For the text-containing cell, return its midpoint in [X, Y] coordinate format. 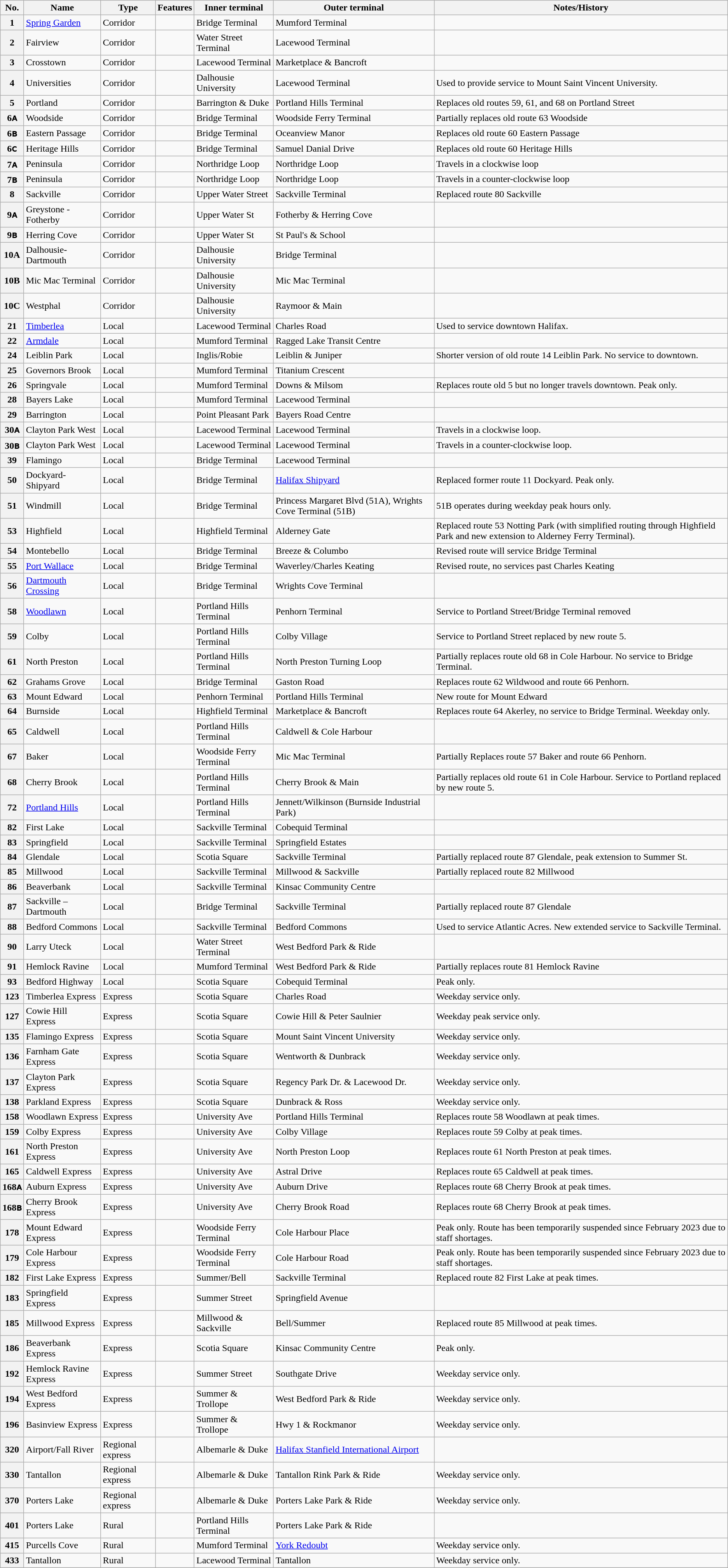
Dartmouth Crossing [62, 586]
Partially replaces route 81 Hemlock Ravine [581, 967]
168ʙ [12, 1207]
Heritage Hills [62, 149]
Wrights Cove Terminal [354, 586]
192 [12, 1374]
Caldwell [62, 731]
54 [12, 551]
Cowie Hill Express [62, 1017]
Timberlea Express [62, 996]
Type [128, 8]
63 [12, 696]
39 [12, 460]
62 [12, 682]
Replaces route old 5 but no longer travels downtown. Peak only. [581, 385]
York Redoubt [354, 1545]
Upper Water Street [234, 194]
Travels in a clockwise loop. [581, 430]
Replaces route 58 Woodlawn at peak times. [581, 1116]
64 [12, 711]
Beaverbank Express [62, 1349]
Astral Drive [354, 1172]
Tantallon Rink Park & Ride [354, 1475]
26 [12, 385]
Barrington [62, 415]
North Preston [62, 662]
Millwood Express [62, 1323]
Beaverbank [62, 887]
93 [12, 982]
Cole Harbour Express [62, 1258]
Service to Portland Street replaced by new route 5. [581, 636]
29 [12, 415]
136 [12, 1056]
Grahams Grove [62, 682]
Partially replaced route 82 Millwood [581, 872]
51 [12, 506]
St Paul's & School [354, 235]
159 [12, 1131]
Replaces route 61 North Preston at peak times. [581, 1152]
5 [12, 103]
Wentworth & Dunbrack [354, 1056]
Burnside [62, 711]
Partially replaces old route 63 Woodside [581, 118]
6ᴄ [12, 149]
Southgate Drive [354, 1374]
Hemlock Ravine [62, 967]
Dalhousie-Dartmouth [62, 255]
168ᴀ [12, 1187]
Auburn Drive [354, 1187]
178 [12, 1232]
65 [12, 731]
25 [12, 370]
Bell/Summer [354, 1323]
165 [12, 1172]
330 [12, 1475]
7ʙ [12, 179]
Flamingo [62, 460]
56 [12, 586]
Downs & Milsom [354, 385]
Ragged Lake Transit Centre [354, 341]
7ᴀ [12, 164]
Breeze & Columbo [354, 551]
Cowie Hill & Peter Saulnier [354, 1017]
6ᴀ [12, 118]
Fotherby & Herring Cove [354, 215]
1 [12, 23]
Inglis/Robie [234, 355]
Port Wallace [62, 566]
84 [12, 857]
21 [12, 326]
Mount Edward Express [62, 1232]
91 [12, 967]
First Lake [62, 827]
Windmill [62, 506]
179 [12, 1258]
182 [12, 1277]
Cherry Brook Road [354, 1207]
Westphal [62, 306]
58 [12, 611]
90 [12, 947]
30ᴀ [12, 430]
Revised route will service Bridge Terminal [581, 551]
Replaces route 65 Caldwell at peak times. [581, 1172]
Auburn Express [62, 1187]
Leiblin & Juniper [354, 355]
161 [12, 1152]
Montebello [62, 551]
Travels in a counter-clockwise loop. [581, 445]
Barrington & Duke [234, 103]
North Preston Loop [354, 1152]
59 [12, 636]
196 [12, 1424]
Outer terminal [354, 8]
135 [12, 1036]
Partially replaced route 87 Glendale [581, 907]
83 [12, 842]
Inner terminal [234, 8]
Eastern Passage [62, 133]
Armdale [62, 341]
9ᴀ [12, 215]
Governors Brook [62, 370]
Colby Express [62, 1131]
10C [12, 306]
Replaced route 85 Millwood at peak times. [581, 1323]
North Preston Express [62, 1152]
Millwood [62, 872]
Flamingo Express [62, 1036]
Portland [62, 103]
Hemlock Ravine Express [62, 1374]
Halifax Shipyard [354, 480]
North Preston Turning Loop [354, 662]
Replaced route 53 Notting Park (with simplified routing through Highfield Park and new extension to Alderney Ferry Terminal). [581, 531]
Halifax Stanfield International Airport [354, 1450]
Jennett/Wilkinson (Burnside Industrial Park) [354, 807]
28 [12, 400]
10B [12, 281]
4 [12, 82]
138 [12, 1102]
Samuel Danial Drive [354, 149]
Mount Edward [62, 696]
Springfield Avenue [354, 1297]
415 [12, 1545]
Woodlawn [62, 611]
Springvale [62, 385]
No. [12, 8]
401 [12, 1525]
67 [12, 757]
Leiblin Park [62, 355]
Cole Harbour Road [354, 1258]
Alderney Gate [354, 531]
Point Pleasant Park [234, 415]
Cherry Brook [62, 782]
Travels in a clockwise loop [581, 164]
Sackville [62, 194]
Universities [62, 82]
Princess Margaret Blvd (51A), Wrights Cove Terminal (51B) [354, 506]
9ʙ [12, 235]
Waverley/Charles Keating [354, 566]
Crosstown [62, 63]
Bedford Highway [62, 982]
Portland Hills [62, 807]
Used to provide service to Mount Saint Vincent University. [581, 82]
Farnham Gate Express [62, 1056]
Revised route, no services past Charles Keating [581, 566]
158 [12, 1116]
First Lake Express [62, 1277]
55 [12, 566]
Woodside [62, 118]
Spring Garden [62, 23]
Travels in a counter-clockwise loop [581, 179]
Basinview Express [62, 1424]
Partially replaces old route 61 in Cole Harbour. Service to Portland replaced by new route 5. [581, 782]
Gaston Road [354, 682]
Greystone - Fotherby [62, 215]
Cherry Brook Express [62, 1207]
Airport/Fall River [62, 1450]
183 [12, 1297]
8 [12, 194]
72 [12, 807]
Dunbrack & Ross [354, 1102]
Timberlea [62, 326]
Weekday peak service only. [581, 1017]
137 [12, 1082]
24 [12, 355]
2 [12, 43]
Woodlawn Express [62, 1116]
185 [12, 1323]
61 [12, 662]
Service to Portland Street/Bridge Terminal removed [581, 611]
53 [12, 531]
Highfield [62, 531]
Replaces old route 60 Eastern Passage [581, 133]
Replaces route 59 Colby at peak times. [581, 1131]
Springfield Express [62, 1297]
Partially replaces route old 68 in Cole Harbour. No service to Bridge Terminal. [581, 662]
New route for Mount Edward [581, 696]
Used to service Atlantic Acres. New extended service to Sackville Terminal. [581, 927]
Raymoor & Main [354, 306]
West Bedford Express [62, 1399]
186 [12, 1349]
Springfield [62, 842]
Replaced former route 11 Dockyard. Peak only. [581, 480]
Glendale [62, 857]
Replaces old routes 59, 61, and 68 on Portland Street [581, 103]
Partially replaced route 87 Glendale, peak extension to Summer St. [581, 857]
Sackville – Dartmouth [62, 907]
Mount Saint Vincent University [354, 1036]
Name [62, 8]
Larry Uteck [62, 947]
Summer/Bell [234, 1277]
30ʙ [12, 445]
Partially Replaces route 57 Baker and route 66 Penhorn. [581, 757]
Hwy 1 & Rockmanor [354, 1424]
Bayers Road Centre [354, 415]
Colby [62, 636]
68 [12, 782]
194 [12, 1399]
Baker [62, 757]
Herring Cove [62, 235]
127 [12, 1017]
Dockyard-Shipyard [62, 480]
320 [12, 1450]
Replaces route 62 Wildwood and route 66 Penhorn. [581, 682]
Bayers Lake [62, 400]
51B operates during weekday peak hours only. [581, 506]
88 [12, 927]
87 [12, 907]
Caldwell Express [62, 1172]
22 [12, 341]
6ʙ [12, 133]
3 [12, 63]
Notes/History [581, 8]
86 [12, 887]
Replaces route 64 Akerley, no service to Bridge Terminal. Weekday only. [581, 711]
Shorter version of old route 14 Leiblin Park. No service to downtown. [581, 355]
85 [12, 872]
82 [12, 827]
Parkland Express [62, 1102]
Caldwell & Cole Harbour [354, 731]
Used to service downtown Halifax. [581, 326]
Springfield Estates [354, 842]
10A [12, 255]
370 [12, 1500]
Cherry Brook & Main [354, 782]
Features [175, 8]
Replaced route 82 First Lake at peak times. [581, 1277]
Regency Park Dr. & Lacewood Dr. [354, 1082]
Oceanview Manor [354, 133]
123 [12, 996]
Cole Harbour Place [354, 1232]
Purcells Cove [62, 1545]
433 [12, 1560]
Fairview [62, 43]
Replaced route 80 Sackville [581, 194]
50 [12, 480]
Clayton Park Express [62, 1082]
Replaces old route 60 Heritage Hills [581, 149]
Titanium Crescent [354, 370]
